Output the (x, y) coordinate of the center of the cell containing the given text.  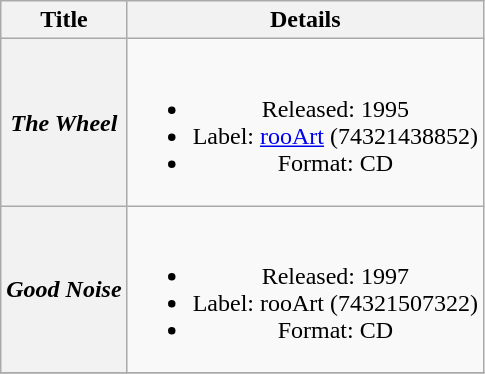
Good Noise (64, 290)
Details (305, 20)
Released: 1995Label: rooArt (74321438852)Format: CD (305, 122)
The Wheel (64, 122)
Title (64, 20)
Released: 1997Label: rooArt (74321507322)Format: CD (305, 290)
